For the text-containing cell, return its midpoint in (X, Y) coordinate format. 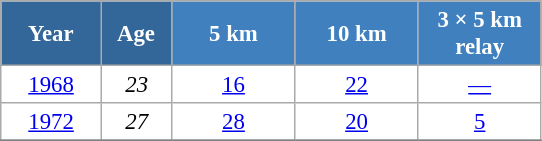
20 (356, 122)
3 × 5 km relay (480, 34)
Year (52, 34)
1968 (52, 85)
23 (136, 85)
22 (356, 85)
16 (234, 85)
10 km (356, 34)
5 km (234, 34)
28 (234, 122)
1972 (52, 122)
— (480, 85)
5 (480, 122)
Age (136, 34)
27 (136, 122)
